Find where the given text appears and provide that cell's center as (X, Y) coordinate. 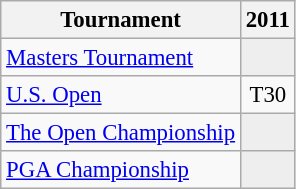
Masters Tournament (121, 58)
T30 (268, 95)
PGA Championship (121, 170)
2011 (268, 20)
U.S. Open (121, 95)
Tournament (121, 20)
The Open Championship (121, 133)
